Extract the [x, y] coordinate from the center of the cell holding the provided text.  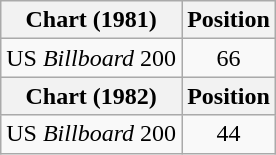
Chart (1982) [92, 96]
44 [229, 134]
Chart (1981) [92, 20]
66 [229, 58]
